Search for the cell housing the specified text and yield its (X, Y) center coordinate. 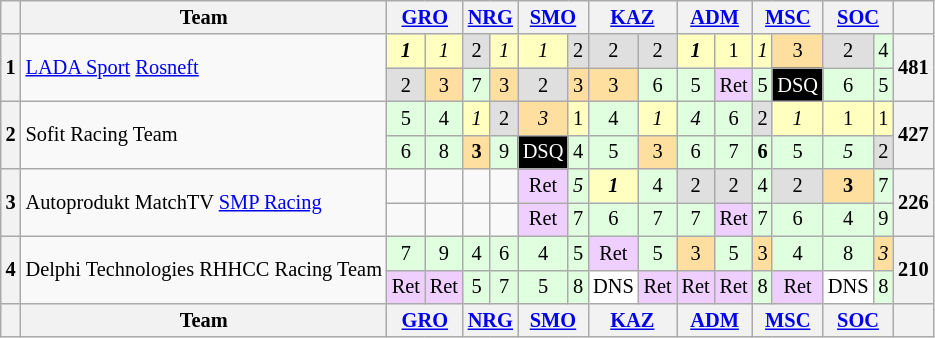
481 (913, 68)
Delphi Technologies RHHCC Racing Team (204, 270)
LADA Sport Rosneft (204, 68)
Sofit Racing Team (204, 134)
210 (913, 270)
Autoprodukt MatchTV SMP Racing (204, 202)
226 (913, 202)
427 (913, 134)
